From the cell containing the given text, extract its center point as (X, Y) coordinate. 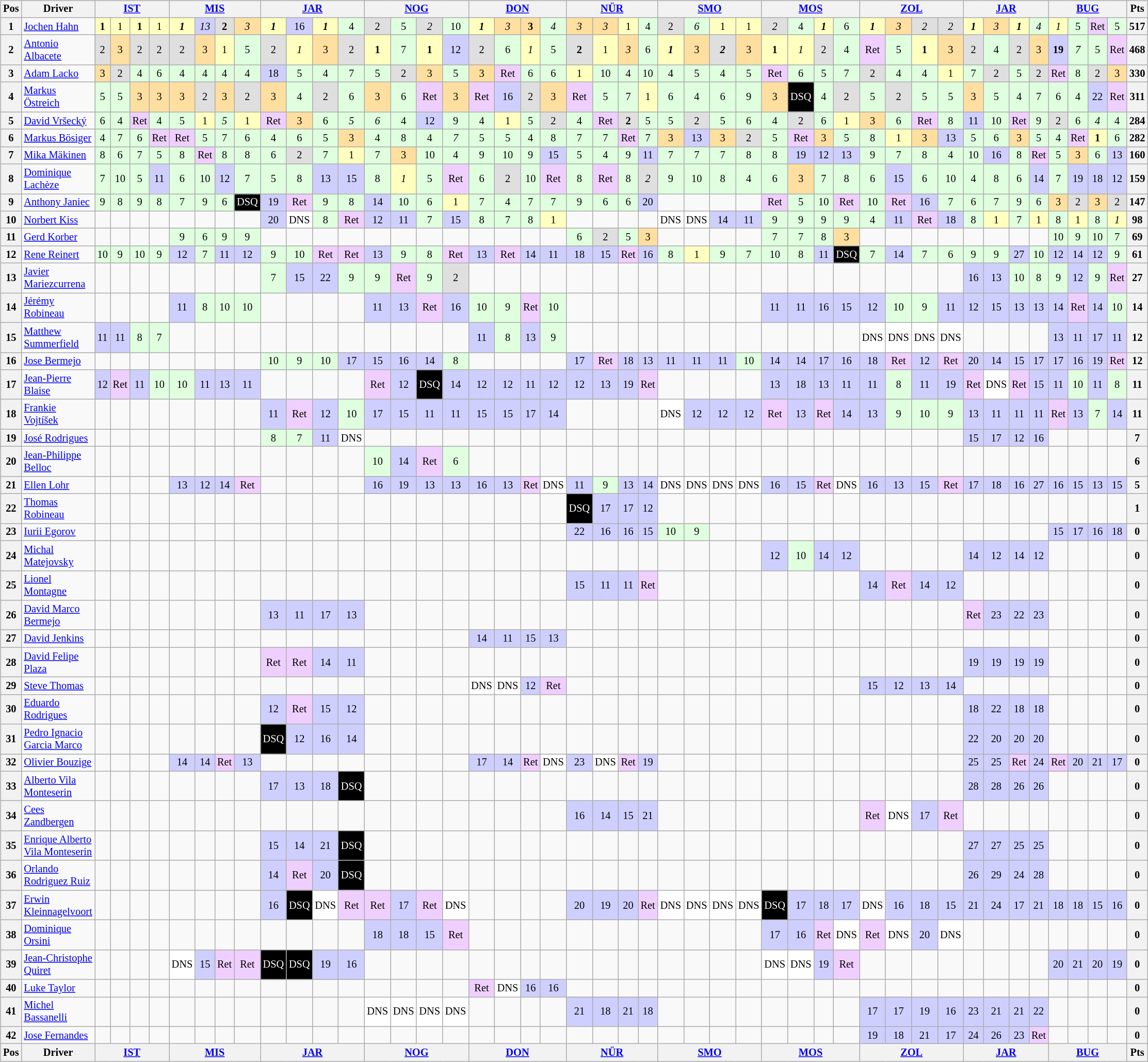
Eduardo Rodrigues (58, 709)
Javier Mariezcurrena (58, 278)
38 (11, 935)
69 (1137, 237)
284 (1137, 121)
José Rodrigues (58, 438)
Jean-Pierre Blaise (58, 385)
311 (1137, 97)
61 (1137, 255)
Markus Östreich (58, 97)
David Felipe Plaza (58, 662)
Pedro Ignacio Garcia Marco (58, 739)
Luke Taylor (58, 988)
Steve Thomas (58, 686)
330 (1137, 74)
Jean-Philippe Belloc (58, 462)
282 (1137, 138)
Jose Fernandes (58, 1035)
Erwin Kleinnagelvoort (58, 905)
Michel Bassanelli (58, 1012)
41 (11, 1012)
Antonio Albacete (58, 50)
31 (11, 739)
Adam Lacko (58, 74)
147 (1137, 203)
Enrique Alberto Vila Monteserin (58, 846)
Michal Matejovsky (58, 555)
Iurii Egorov (58, 532)
Dominique Orsini (58, 935)
Dominique Lachèze (58, 179)
Jose Bermejo (58, 361)
David Marco Bermejo (58, 615)
Markus Bösiger (58, 138)
160 (1137, 155)
39 (11, 965)
517 (1137, 26)
32 (11, 763)
30 (11, 709)
35 (11, 846)
Jérémy Robineau (58, 308)
36 (11, 875)
Cees Zandbergen (58, 816)
Frankie Vojtíšek (58, 414)
David Vršecký (58, 121)
40 (11, 988)
159 (1137, 179)
42 (11, 1035)
37 (11, 905)
Norbert Kiss (58, 220)
Jean-Christophe Quiret (58, 965)
Matthew Summerfield (58, 337)
98 (1137, 220)
David Jenkins (58, 639)
Jochen Hahn (58, 26)
Orlando Rodriguez Ruiz (58, 875)
Ellen Lohr (58, 485)
Rene Reinert (58, 255)
Alberto Vila Monteserin (58, 786)
Gerd Korber (58, 237)
Anthony Janiec (58, 203)
Olivier Bouzige (58, 763)
34 (11, 816)
Mika Mäkinen (58, 155)
Thomas Robineau (58, 509)
Lionel Montagne (58, 585)
468 (1137, 50)
33 (11, 786)
